Return the (x, y) coordinate for the center point of the cell that contains the specified text.  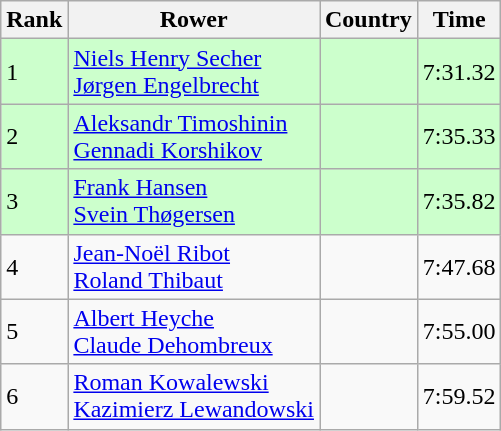
Rank (34, 20)
Jean-Noël RibotRoland Thibaut (194, 266)
4 (34, 266)
Aleksandr TimoshininGennadi Korshikov (194, 136)
7:35.82 (459, 202)
6 (34, 396)
Albert HeycheClaude Dehombreux (194, 332)
Rower (194, 20)
7:31.32 (459, 72)
7:35.33 (459, 136)
7:47.68 (459, 266)
7:55.00 (459, 332)
1 (34, 72)
2 (34, 136)
Time (459, 20)
Niels Henry SecherJørgen Engelbrecht (194, 72)
5 (34, 332)
7:59.52 (459, 396)
Roman KowalewskiKazimierz Lewandowski (194, 396)
Frank HansenSvein Thøgersen (194, 202)
Country (369, 20)
3 (34, 202)
